Determine the (x, y) coordinate at the center of the cell enclosing the given text.  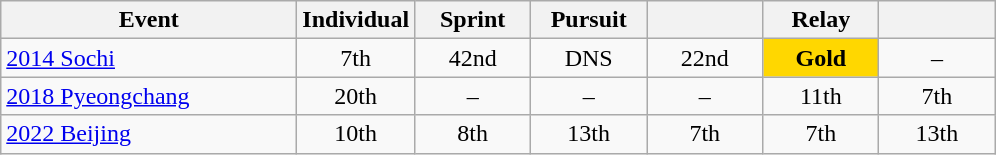
42nd (473, 58)
Individual (356, 20)
8th (473, 134)
2022 Beijing (149, 134)
Event (149, 20)
20th (356, 96)
11th (821, 96)
DNS (589, 58)
2014 Sochi (149, 58)
Pursuit (589, 20)
10th (356, 134)
Gold (821, 58)
2018 Pyeongchang (149, 96)
Relay (821, 20)
22nd (705, 58)
Sprint (473, 20)
